Capture the cell that displays the provided text and extract its (x, y) central coordinate. 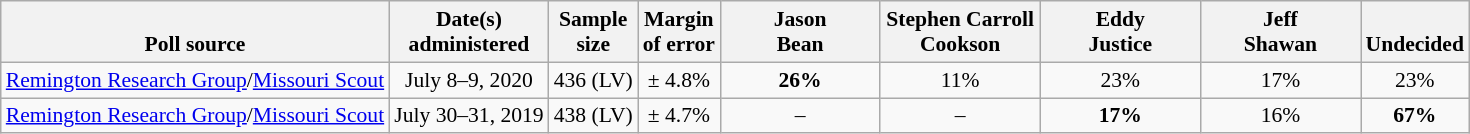
EddyJustice (1120, 32)
July 30–31, 2019 (468, 116)
436 (LV) (594, 80)
Marginof error (679, 32)
438 (LV) (594, 116)
11% (960, 80)
26% (800, 80)
Stephen CarrollCookson (960, 32)
Undecided (1414, 32)
Poll source (195, 32)
67% (1414, 116)
± 4.7% (679, 116)
JeffShawan (1280, 32)
16% (1280, 116)
Samplesize (594, 32)
Date(s)administered (468, 32)
± 4.8% (679, 80)
July 8–9, 2020 (468, 80)
JasonBean (800, 32)
